Return the (X, Y) coordinate for the center point of the cell that contains the specified text.  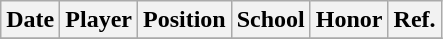
Position (184, 20)
School (270, 20)
Player (99, 20)
Ref. (414, 20)
Date (30, 20)
Honor (349, 20)
